Return the (x, y) coordinate for the center point of the cell that contains the specified text.  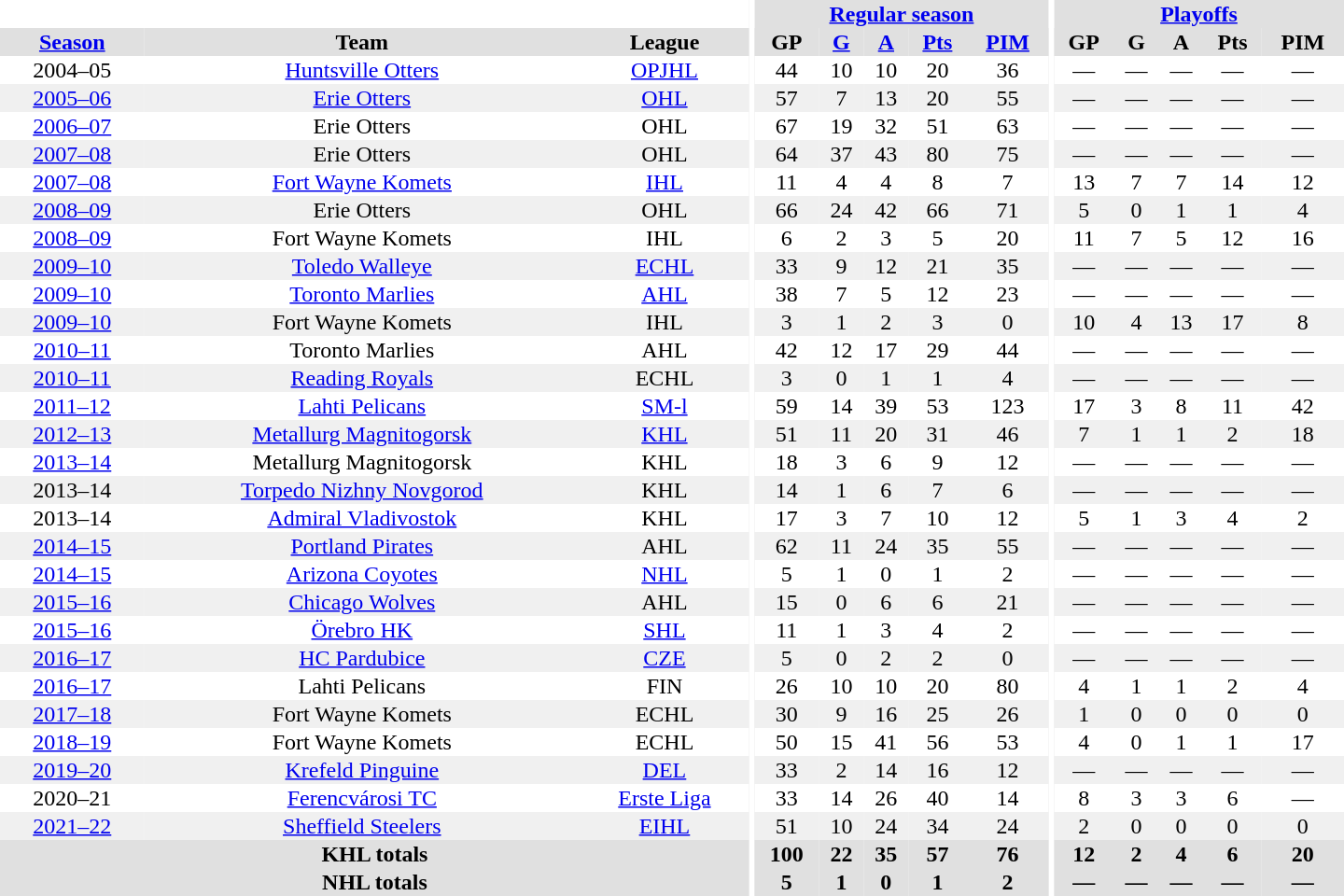
League (665, 42)
41 (886, 742)
2012–13 (73, 434)
Chicago Wolves (362, 602)
Ferencvárosi TC (362, 798)
EIHL (665, 826)
2019–20 (73, 770)
34 (937, 826)
75 (1007, 154)
2021–22 (73, 826)
2006–07 (73, 126)
NHL (665, 574)
2018–19 (73, 742)
123 (1007, 406)
40 (937, 798)
Örebro HK (362, 630)
2005–06 (73, 98)
NHL totals (375, 882)
39 (886, 406)
71 (1007, 210)
50 (786, 742)
Portland Pirates (362, 546)
HC Pardubice (362, 658)
OPJHL (665, 70)
76 (1007, 854)
56 (937, 742)
Admiral Vladivostok (362, 518)
62 (786, 546)
Arizona Coyotes (362, 574)
59 (786, 406)
FIN (665, 686)
Krefeld Pinguine (362, 770)
Playoffs (1198, 14)
Team (362, 42)
2011–12 (73, 406)
100 (786, 854)
CZE (665, 658)
Reading Royals (362, 378)
25 (937, 714)
46 (1007, 434)
22 (841, 854)
Torpedo Nizhny Novgorod (362, 490)
2004–05 (73, 70)
Sheffield Steelers (362, 826)
67 (786, 126)
30 (786, 714)
KHL totals (375, 854)
43 (886, 154)
32 (886, 126)
SHL (665, 630)
DEL (665, 770)
63 (1007, 126)
36 (1007, 70)
37 (841, 154)
23 (1007, 294)
Huntsville Otters (362, 70)
2017–18 (73, 714)
Erste Liga (665, 798)
19 (841, 126)
29 (937, 350)
31 (937, 434)
2020–21 (73, 798)
Toledo Walleye (362, 266)
38 (786, 294)
Regular season (902, 14)
64 (786, 154)
Season (73, 42)
SM-l (665, 406)
